Search for the cell housing the specified text and yield its (X, Y) center coordinate. 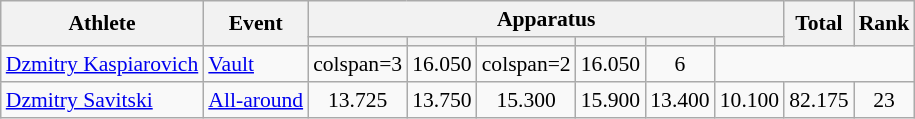
15.300 (526, 100)
Total (818, 24)
Rank (884, 24)
Vault (256, 64)
6 (680, 64)
23 (884, 100)
All-around (256, 100)
Event (256, 24)
13.725 (358, 100)
Athlete (102, 24)
15.900 (610, 100)
colspan=2 (526, 64)
82.175 (818, 100)
13.400 (680, 100)
Dzmitry Kaspiarovich (102, 64)
Apparatus (546, 19)
Dzmitry Savitski (102, 100)
13.750 (442, 100)
colspan=3 (358, 64)
10.100 (750, 100)
